Scan for the cell matching the given text and deliver its [X, Y] coordinate at center. 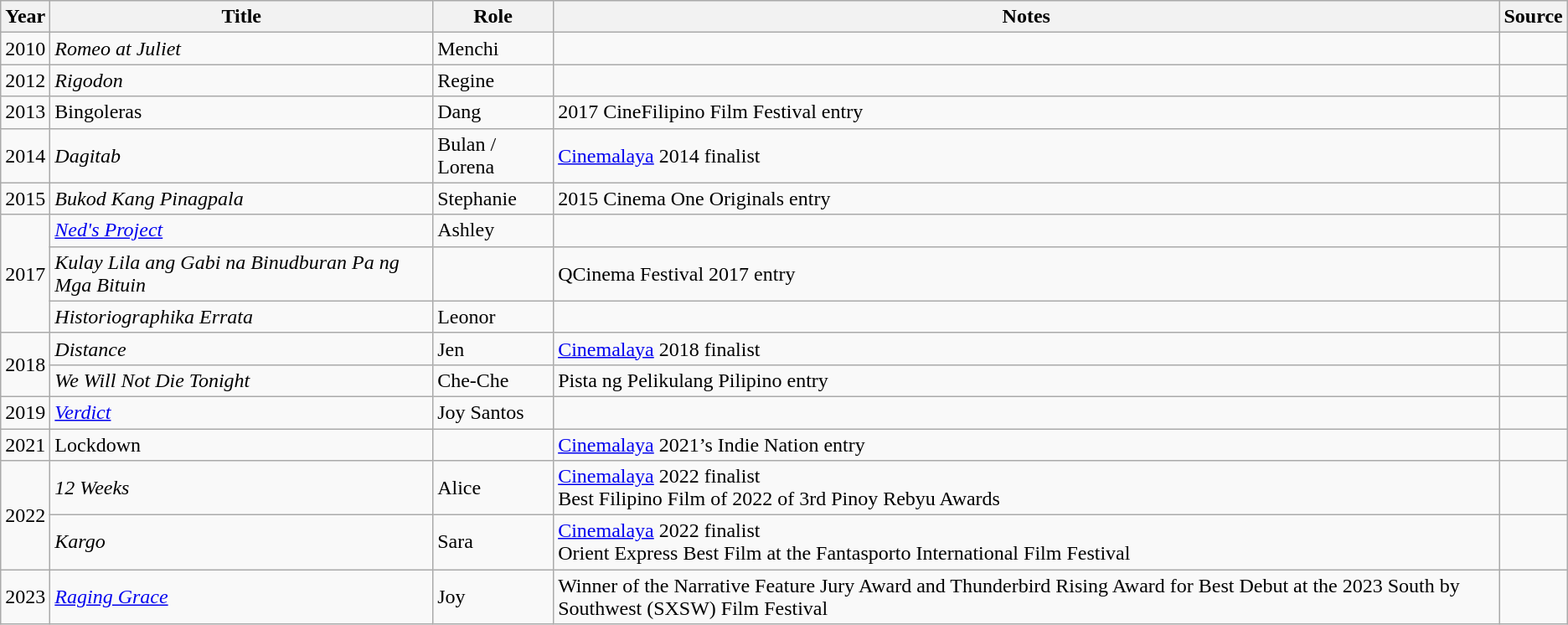
Jen [493, 349]
Che-Che [493, 380]
2017 [25, 273]
Bukod Kang Pinagpala [241, 199]
Historiographika Errata [241, 317]
Pista ng Pelikulang Pilipino entry [1027, 380]
Cinemalaya 2022 finalistOrient Express Best Film at the Fantasporto International Film Festival [1027, 543]
Kulay Lila ang Gabi na Binudburan Pa ng Mga Bituin [241, 273]
Bulan / Lorena [493, 156]
Menchi [493, 49]
Title [241, 17]
Ashley [493, 230]
Winner of the Narrative Feature Jury Award and Thunderbird Rising Award for Best Debut at the 2023 South by Southwest (SXSW) Film Festival [1027, 597]
Dagitab [241, 156]
Alice [493, 488]
Cinemalaya 2021’s Indie Nation entry [1027, 445]
Cinemalaya 2018 finalist [1027, 349]
2015 Cinema One Originals entry [1027, 199]
Verdict [241, 412]
2022 [25, 515]
2021 [25, 445]
Cinemalaya 2014 finalist [1027, 156]
QCinema Festival 2017 entry [1027, 273]
We Will Not Die Tonight [241, 380]
Ned's Project [241, 230]
12 Weeks [241, 488]
2014 [25, 156]
Sara [493, 543]
Source [1533, 17]
Bingoleras [241, 112]
Stephanie [493, 199]
Kargo [241, 543]
Raging Grace [241, 597]
Joy Santos [493, 412]
Romeo at Juliet [241, 49]
2010 [25, 49]
2019 [25, 412]
2023 [25, 597]
2012 [25, 80]
Year [25, 17]
2017 CineFilipino Film Festival entry [1027, 112]
Rigodon [241, 80]
Lockdown [241, 445]
Notes [1027, 17]
Joy [493, 597]
2015 [25, 199]
Distance [241, 349]
Role [493, 17]
Regine [493, 80]
Leonor [493, 317]
Dang [493, 112]
2013 [25, 112]
Cinemalaya 2022 finalistBest Filipino Film of 2022 of 3rd Pinoy Rebyu Awards [1027, 488]
2018 [25, 364]
